Search for the cell housing the specified text and yield its [x, y] center coordinate. 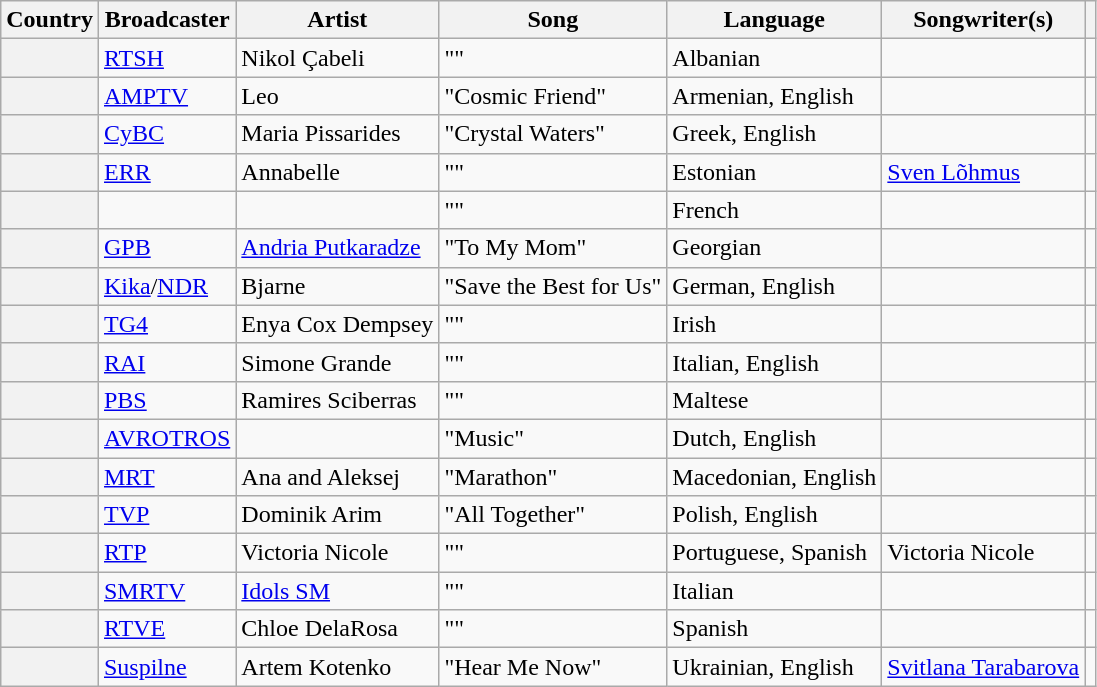
RTP [166, 553]
Polish, English [774, 515]
Svitlana Tarabarova [984, 667]
Georgian [774, 248]
Song [553, 20]
Sven Lõhmus [984, 172]
Andria Putkaradze [338, 248]
RTSH [166, 58]
Bjarne [338, 286]
Artem Kotenko [338, 667]
"To My Mom" [553, 248]
Ukrainian, English [774, 667]
Maltese [774, 400]
Kika/NDR [166, 286]
Simone Grande [338, 362]
Broadcaster [166, 20]
GPB [166, 248]
Macedonian, English [774, 477]
MRT [166, 477]
Ana and Aleksej [338, 477]
"Hear Me Now" [553, 667]
TG4 [166, 324]
AMPTV [166, 96]
Country [50, 20]
Chloe DelaRosa [338, 629]
Annabelle [338, 172]
Italian [774, 591]
Idols SM [338, 591]
Greek, English [774, 134]
Artist [338, 20]
Enya Cox Dempsey [338, 324]
Dutch, English [774, 438]
RAI [166, 362]
Albanian [774, 58]
Songwriter(s) [984, 20]
PBS [166, 400]
Portuguese, Spanish [774, 553]
"All Together" [553, 515]
Estonian [774, 172]
"Marathon" [553, 477]
Leo [338, 96]
Nikol Çabeli [338, 58]
"Crystal Waters" [553, 134]
Italian, English [774, 362]
RTVE [166, 629]
CyBC [166, 134]
"Music" [553, 438]
Armenian, English [774, 96]
"Save the Best for Us" [553, 286]
Irish [774, 324]
SMRTV [166, 591]
"Cosmic Friend" [553, 96]
Ramires Sciberras [338, 400]
Spanish [774, 629]
ERR [166, 172]
German, English [774, 286]
Dominik Arim [338, 515]
Suspilne [166, 667]
AVROTROS [166, 438]
French [774, 210]
Language [774, 20]
Maria Pissarides [338, 134]
TVP [166, 515]
